Return (X, Y) of the center of cell containing provided text 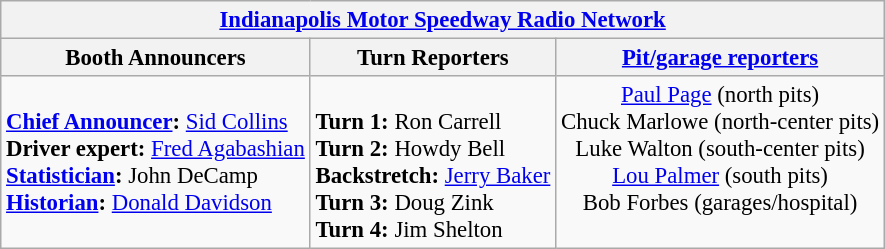
Indianapolis Motor Speedway Radio Network (443, 20)
Paul Page (north pits)Chuck Marlowe (north-center pits)Luke Walton (south-center pits)Lou Palmer (south pits)Bob Forbes (garages/hospital) (720, 162)
Chief Announcer: Sid Collins Driver expert: Fred Agabashian Statistician: John DeCamp Historian: Donald Davidson (156, 162)
Pit/garage reporters (720, 58)
Turn 1: Ron Carrell Turn 2: Howdy Bell Backstretch: Jerry Baker Turn 3: Doug Zink Turn 4: Jim Shelton (433, 162)
Booth Announcers (156, 58)
Turn Reporters (433, 58)
